For the text-containing cell, return its midpoint in (X, Y) coordinate format. 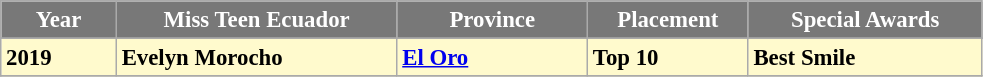
Miss Teen Ecuador (256, 20)
El Oro (492, 58)
2019 (59, 58)
Top 10 (668, 58)
Province (492, 20)
Evelyn Morocho (256, 58)
Special Awards (865, 20)
Placement (668, 20)
Best Smile (865, 58)
Year (59, 20)
